Scan for the cell matching the given text and deliver its [x, y] coordinate at center. 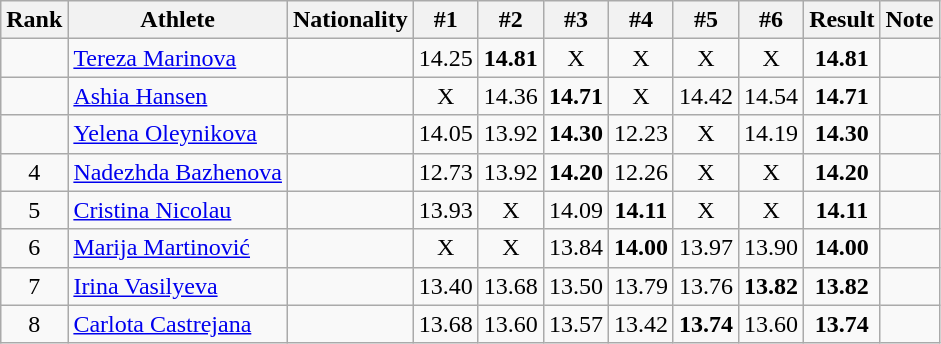
7 [34, 286]
13.93 [446, 210]
14.42 [706, 96]
4 [34, 172]
13.84 [576, 248]
Tereza Marinova [178, 58]
Carlota Castrejana [178, 324]
Cristina Nicolau [178, 210]
13.57 [576, 324]
Result [842, 20]
Yelena Oleynikova [178, 134]
12.26 [640, 172]
13.90 [772, 248]
13.50 [576, 286]
Nadezhda Bazhenova [178, 172]
13.79 [640, 286]
Note [910, 20]
#6 [772, 20]
12.23 [640, 134]
Athlete [178, 20]
14.25 [446, 58]
Marija Martinović [178, 248]
5 [34, 210]
14.19 [772, 134]
#1 [446, 20]
6 [34, 248]
14.05 [446, 134]
14.36 [510, 96]
#2 [510, 20]
13.42 [640, 324]
14.09 [576, 210]
8 [34, 324]
Nationality [350, 20]
Irina Vasilyeva [178, 286]
13.97 [706, 248]
#4 [640, 20]
#3 [576, 20]
13.76 [706, 286]
14.54 [772, 96]
Ashia Hansen [178, 96]
13.40 [446, 286]
#5 [706, 20]
12.73 [446, 172]
Rank [34, 20]
